Provide the (x, y) coordinate of the cell's center where the given text is located.  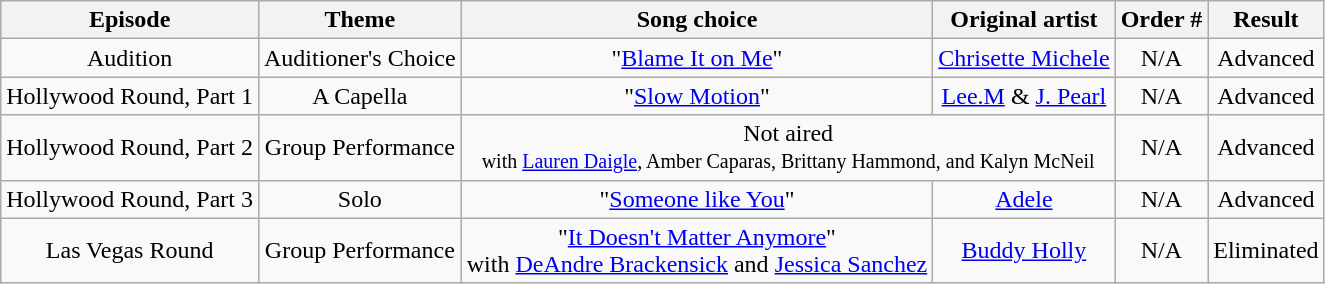
Hollywood Round, Part 2 (130, 148)
"Someone like You" (697, 199)
"Slow Motion" (697, 96)
Song choice (697, 20)
Not aired with Lauren Daigle, Amber Caparas, Brittany Hammond, and Kalyn McNeil (788, 148)
Eliminated (1266, 250)
Hollywood Round, Part 3 (130, 199)
"Blame It on Me" (697, 58)
Lee.M & J. Pearl (1024, 96)
Solo (360, 199)
Chrisette Michele (1024, 58)
Hollywood Round, Part 1 (130, 96)
Las Vegas Round (130, 250)
Episode (130, 20)
Auditioner's Choice (360, 58)
Result (1266, 20)
Audition (130, 58)
Buddy Holly (1024, 250)
Adele (1024, 199)
"It Doesn't Matter Anymore"with DeAndre Brackensick and Jessica Sanchez (697, 250)
Order # (1162, 20)
Original artist (1024, 20)
A Capella (360, 96)
Theme (360, 20)
